Search for the cell housing the specified text and yield its (x, y) center coordinate. 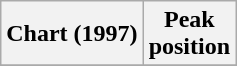
Peakposition (189, 34)
Chart (1997) (72, 34)
